Identify which cell holds the provided text, then report its [x, y] central coordinate. 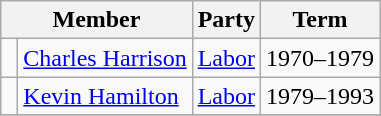
Charles Harrison [105, 58]
1970–1979 [320, 58]
1979–1993 [320, 96]
Term [320, 20]
Member [96, 20]
Kevin Hamilton [105, 96]
Party [226, 20]
